Locate the cell with the specified text and output its (x, y) center coordinate. 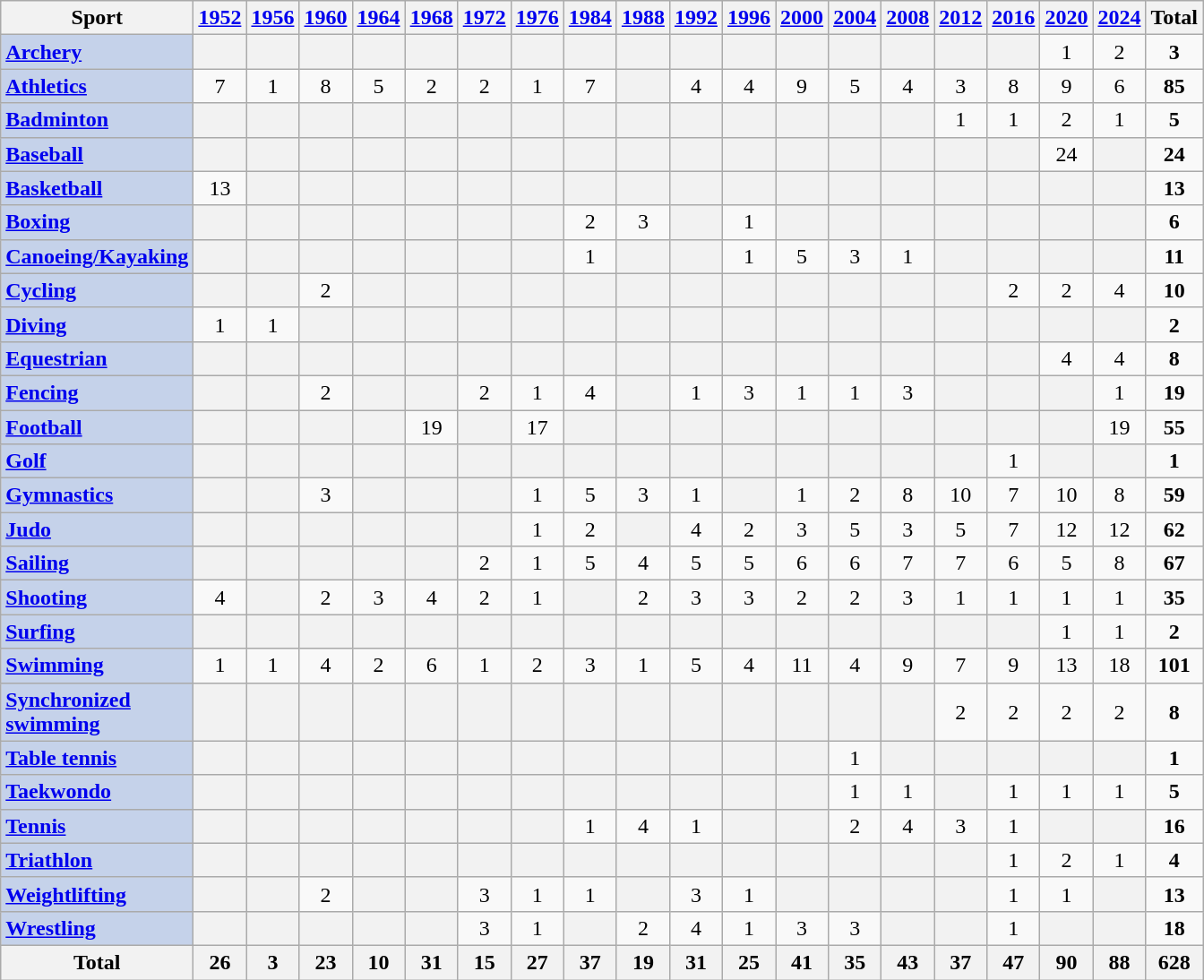
Judo (97, 529)
17 (537, 427)
2020 (1066, 18)
101 (1174, 666)
Canoeing/Kayaking (97, 256)
Gymnastics (97, 495)
Golf (97, 461)
2008 (908, 18)
1956 (272, 18)
Triathlon (97, 860)
27 (537, 962)
Fencing (97, 392)
23 (326, 962)
41 (803, 962)
2024 (1120, 18)
90 (1066, 962)
1952 (220, 18)
2004 (855, 18)
88 (1120, 962)
Equestrian (97, 358)
1964 (378, 18)
Table tennis (97, 758)
Badminton (97, 120)
25 (749, 962)
Weightlifting (97, 894)
Diving (97, 324)
Football (97, 427)
2012 (960, 18)
Shooting (97, 597)
Synchronized swimming (97, 711)
1972 (484, 18)
47 (1014, 962)
59 (1174, 495)
1992 (695, 18)
Swimming (97, 666)
Wrestling (97, 928)
1984 (589, 18)
Athletics (97, 86)
1968 (432, 18)
Surfing (97, 632)
Taekwondo (97, 792)
2016 (1014, 18)
62 (1174, 529)
26 (220, 962)
Baseball (97, 154)
85 (1174, 86)
55 (1174, 427)
Basketball (97, 188)
16 (1174, 826)
1960 (326, 18)
Cycling (97, 290)
Archery (97, 52)
628 (1174, 962)
Boxing (97, 222)
1988 (643, 18)
Sport (97, 18)
Sailing (97, 563)
43 (908, 962)
67 (1174, 563)
15 (484, 962)
Tennis (97, 826)
1976 (537, 18)
2000 (803, 18)
1996 (749, 18)
